Provide the (X, Y) coordinate of the cell's center where the given text is located.  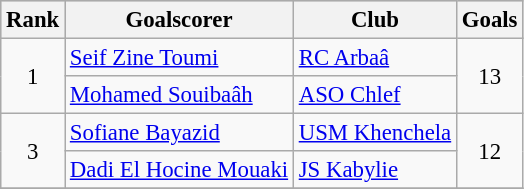
JS Kabylie (374, 170)
Seif Zine Toumi (180, 58)
Rank (33, 20)
1 (33, 76)
Sofiane Bayazid (180, 133)
Goalscorer (180, 20)
ASO Chlef (374, 95)
Club (374, 20)
USM Khenchela (374, 133)
12 (489, 152)
RC Arbaâ (374, 58)
Mohamed Souibaâh (180, 95)
Goals (489, 20)
13 (489, 76)
3 (33, 152)
Dadi El Hocine Mouaki (180, 170)
